Provide the [X, Y] coordinate of the cell's center where the given text is located.  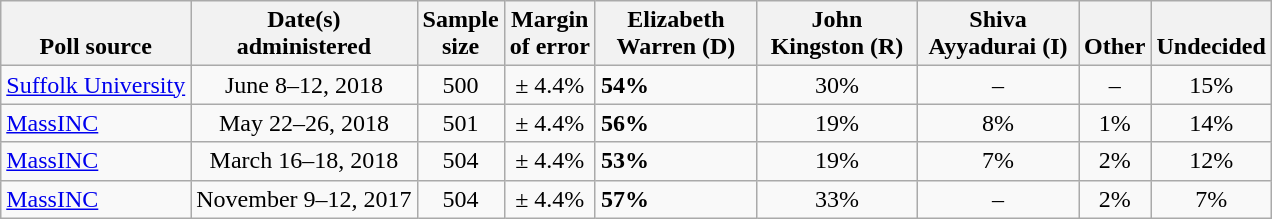
ElizabethWarren (D) [676, 34]
Samplesize [460, 34]
May 22–26, 2018 [304, 123]
Marginof error [550, 34]
15% [1211, 85]
ShivaAyyadurai (I) [998, 34]
Poll source [96, 34]
53% [676, 161]
57% [676, 199]
8% [998, 123]
March 16–18, 2018 [304, 161]
Date(s)administered [304, 34]
56% [676, 123]
12% [1211, 161]
Undecided [1211, 34]
JohnKingston (R) [836, 34]
June 8–12, 2018 [304, 85]
33% [836, 199]
Suffolk University [96, 85]
54% [676, 85]
501 [460, 123]
1% [1115, 123]
500 [460, 85]
Other [1115, 34]
14% [1211, 123]
November 9–12, 2017 [304, 199]
30% [836, 85]
